Find where the given text appears and provide that cell's center as [x, y] coordinate. 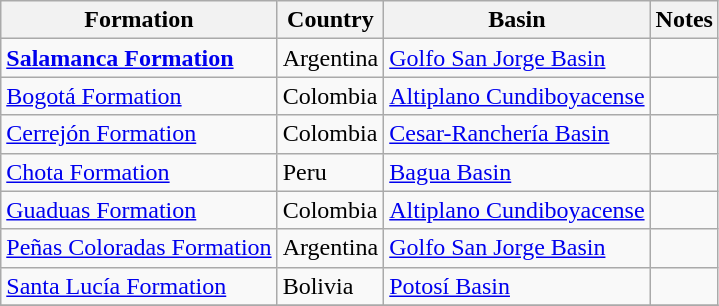
Chota Formation [139, 172]
Bogotá Formation [139, 96]
Bolivia [330, 286]
Notes [684, 20]
Salamanca Formation [139, 58]
Basin [517, 20]
Peru [330, 172]
Potosí Basin [517, 286]
Formation [139, 20]
Bagua Basin [517, 172]
Santa Lucía Formation [139, 286]
Cesar-Ranchería Basin [517, 134]
Guaduas Formation [139, 210]
Cerrejón Formation [139, 134]
Country [330, 20]
Peñas Coloradas Formation [139, 248]
